Capture the cell that displays the provided text and extract its (x, y) central coordinate. 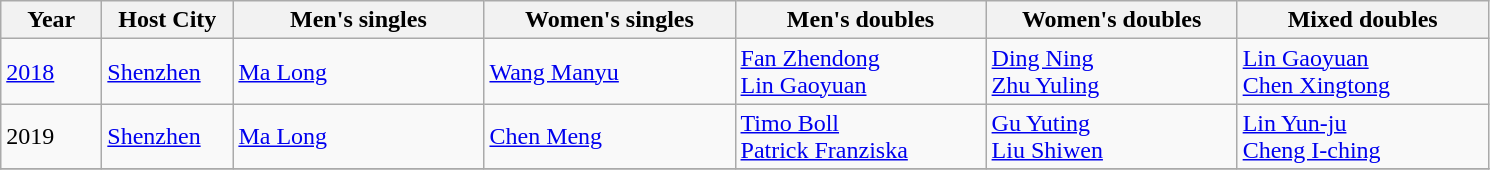
Men's singles (358, 20)
2018 (52, 72)
Ding Ning Zhu Yuling (1112, 72)
2019 (52, 136)
Gu Yuting Liu Shiwen (1112, 136)
Mixed doubles (1362, 20)
Fan Zhendong Lin Gaoyuan (860, 72)
Lin Gaoyuan Chen Xingtong (1362, 72)
Men's doubles (860, 20)
Women's doubles (1112, 20)
Host City (168, 20)
Chen Meng (610, 136)
Women's singles (610, 20)
Year (52, 20)
Timo Boll Patrick Franziska (860, 136)
Wang Manyu (610, 72)
Lin Yun-ju Cheng I-ching (1362, 136)
